Pinpoint the cell where the given text exists, returning its (x, y) midpoint coordinate. 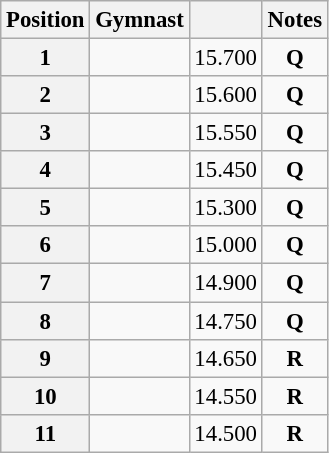
8 (46, 321)
9 (46, 358)
3 (46, 133)
1 (46, 58)
7 (46, 283)
5 (46, 208)
14.900 (226, 283)
6 (46, 245)
14.500 (226, 433)
15.450 (226, 170)
14.550 (226, 396)
Gymnast (140, 20)
15.700 (226, 58)
4 (46, 170)
10 (46, 396)
2 (46, 95)
Position (46, 20)
15.550 (226, 133)
15.300 (226, 208)
Notes (294, 20)
14.650 (226, 358)
15.000 (226, 245)
14.750 (226, 321)
11 (46, 433)
15.600 (226, 95)
